Detect which cell encompasses the target text, then output its (x, y) center coordinate. 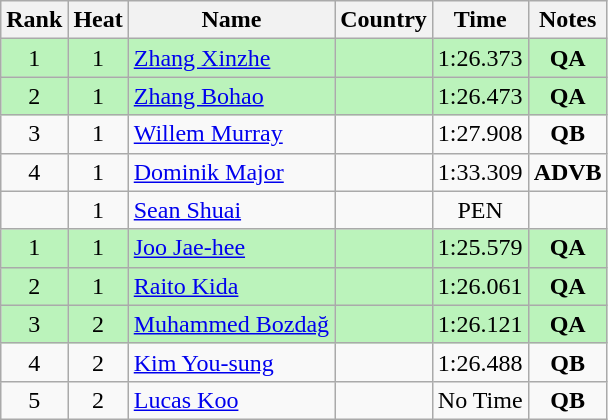
1:26.373 (480, 58)
Rank (34, 20)
1:26.121 (480, 324)
Kim You-sung (231, 362)
Muhammed Bozdağ (231, 324)
PEN (480, 210)
1:26.061 (480, 286)
1:26.488 (480, 362)
1:26.473 (480, 96)
Willem Murray (231, 134)
No Time (480, 400)
Lucas Koo (231, 400)
Zhang Bohao (231, 96)
1:25.579 (480, 248)
Notes (568, 20)
Time (480, 20)
Heat (98, 20)
Country (384, 20)
Sean Shuai (231, 210)
Joo Jae-hee (231, 248)
5 (34, 400)
1:27.908 (480, 134)
1:33.309 (480, 172)
Name (231, 20)
Zhang Xinzhe (231, 58)
Raito Kida (231, 286)
Dominik Major (231, 172)
ADVB (568, 172)
